From the cell containing the given text, extract its center point as (x, y) coordinate. 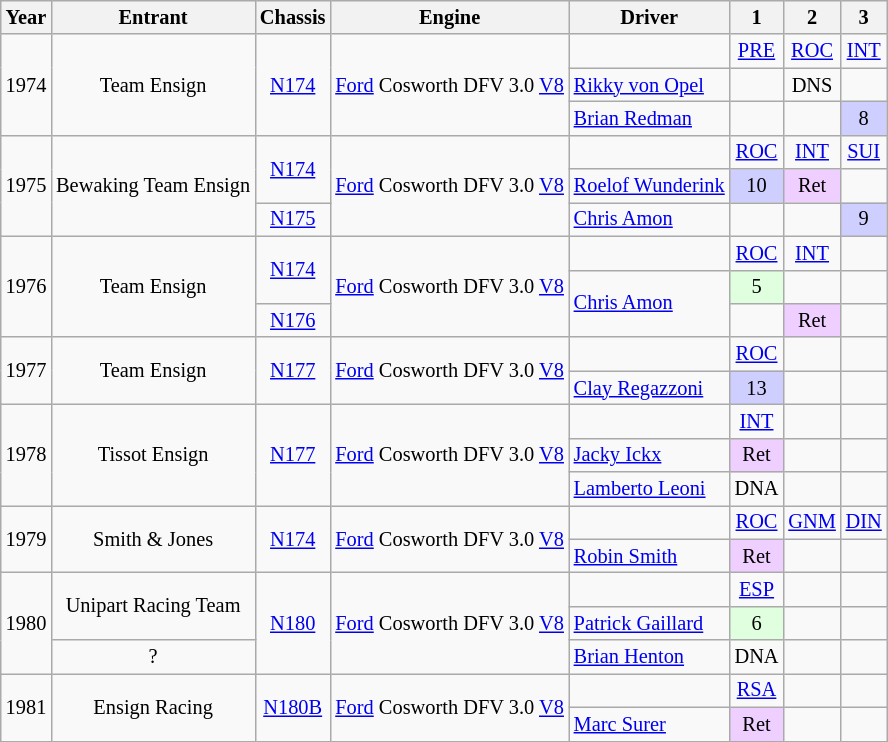
Clay Regazzoni (650, 388)
PRE (757, 51)
Driver (650, 17)
1 (757, 17)
10 (757, 186)
Roelof Wunderink (650, 186)
N180 (292, 622)
3 (864, 17)
Patrick Gaillard (650, 623)
9 (864, 219)
Ensign Racing (153, 706)
Smith & Jones (153, 538)
Tissot Ensign (153, 454)
Brian Henton (650, 657)
1978 (26, 454)
6 (757, 623)
1979 (26, 538)
1975 (26, 186)
N175 (292, 219)
1981 (26, 706)
Bewaking Team Ensign (153, 186)
N176 (292, 320)
1974 (26, 84)
DNS (812, 85)
Lamberto Leoni (650, 489)
Brian Redman (650, 118)
Marc Surer (650, 724)
Year (26, 17)
13 (757, 388)
2 (812, 17)
GNM (812, 522)
SUI (864, 152)
Unipart Racing Team (153, 606)
Entrant (153, 17)
Jacky Ickx (650, 455)
Chassis (292, 17)
Rikky von Opel (650, 85)
8 (864, 118)
N180B (292, 706)
1977 (26, 370)
ESP (757, 589)
RSA (757, 690)
1976 (26, 286)
? (153, 657)
Engine (449, 17)
DIN (864, 522)
Robin Smith (650, 556)
5 (757, 287)
1980 (26, 622)
